Determine the [x, y] coordinate at the center of the cell enclosing the given text.  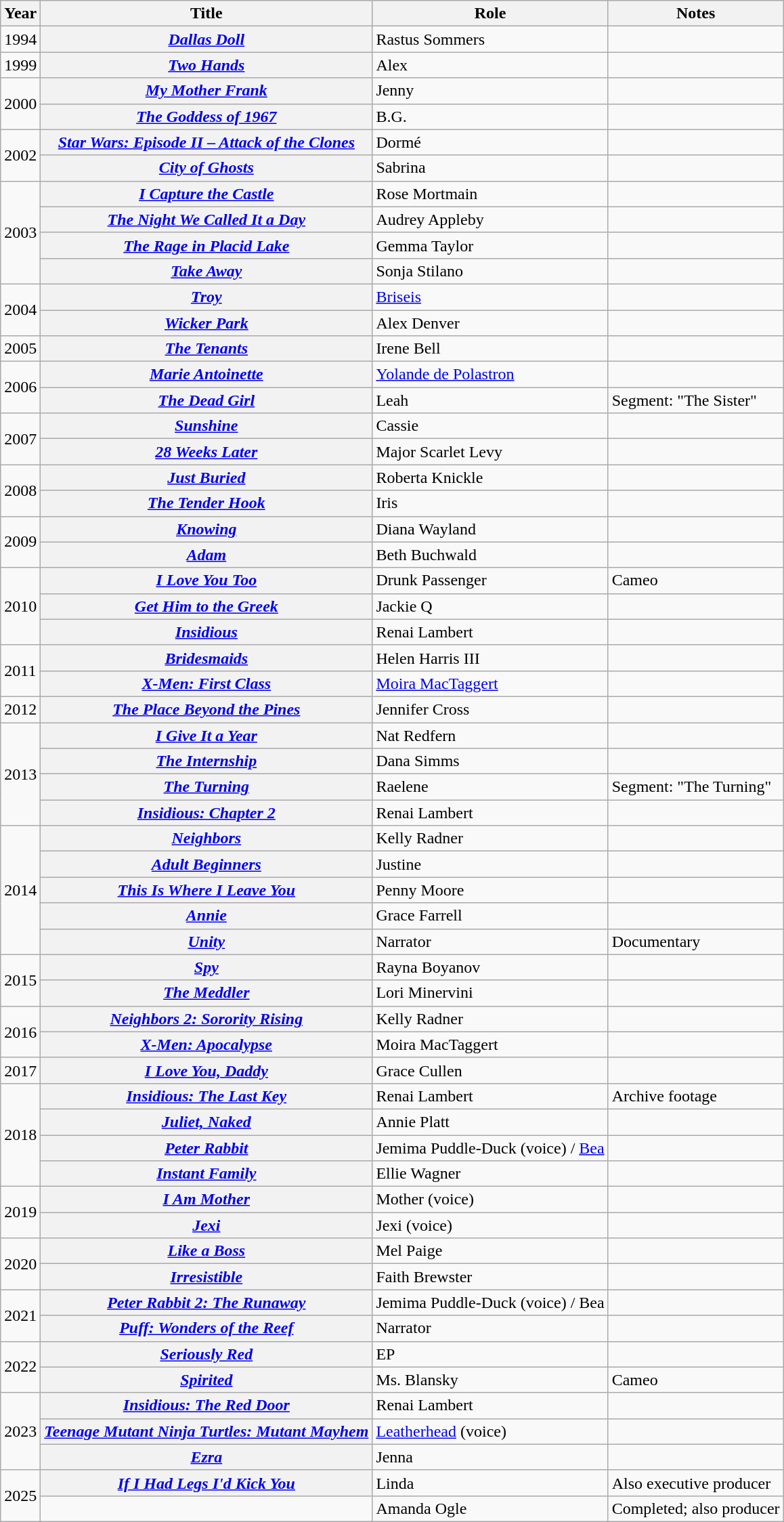
Amanda Ogle [490, 1508]
Helen Harris III [490, 658]
The Turning [206, 787]
2009 [20, 542]
Nat Redfern [490, 735]
2021 [20, 1315]
Unity [206, 942]
Dallas Doll [206, 39]
Ezra [206, 1457]
2016 [20, 1032]
Iris [490, 503]
Alex [490, 65]
Grace Cullen [490, 1070]
Adam [206, 555]
Annie Platt [490, 1122]
Sabrina [490, 168]
Knowing [206, 529]
Role [490, 14]
The Place Beyond the Pines [206, 709]
The Tenants [206, 349]
Bridesmaids [206, 658]
1999 [20, 65]
Diana Wayland [490, 529]
Irresistible [206, 1277]
Spirited [206, 1380]
Documentary [696, 942]
Cassie [490, 426]
My Mother Frank [206, 91]
Beth Buchwald [490, 555]
Drunk Passenger [490, 580]
Justine [490, 864]
Irene Bell [490, 349]
2013 [20, 774]
EP [490, 1354]
2010 [20, 606]
2020 [20, 1264]
Faith Brewster [490, 1277]
Briseis [490, 297]
2008 [20, 490]
Penny Moore [490, 890]
2015 [20, 980]
2019 [20, 1212]
Also executive producer [696, 1483]
Teenage Mutant Ninja Turtles: Mutant Mayhem [206, 1431]
The Dead Girl [206, 400]
Yolande de Polastron [490, 375]
2007 [20, 439]
Marie Antoinette [206, 375]
Leatherhead (voice) [490, 1431]
The Tender Hook [206, 503]
Rastus Sommers [490, 39]
X-Men: Apocalypse [206, 1044]
Year [20, 14]
Title [206, 14]
Take Away [206, 271]
Alex Denver [490, 323]
Grace Farrell [490, 916]
Jexi (voice) [490, 1225]
X-Men: First Class [206, 683]
Neighbors [206, 839]
This Is Where I Leave You [206, 890]
Troy [206, 297]
1994 [20, 39]
B.G. [490, 117]
Mother (voice) [490, 1200]
Mel Paige [490, 1251]
I Am Mother [206, 1200]
2018 [20, 1135]
Annie [206, 916]
Neighbors 2: Sorority Rising [206, 1019]
Juliet, Naked [206, 1122]
Get Him to the Greek [206, 606]
2014 [20, 890]
I Capture the Castle [206, 194]
28 Weeks Later [206, 452]
Insidious: The Last Key [206, 1096]
2023 [20, 1431]
I Give It a Year [206, 735]
I Love You Too [206, 580]
Sunshine [206, 426]
Like a Boss [206, 1251]
Spy [206, 967]
Ms. Blansky [490, 1380]
Wicker Park [206, 323]
2005 [20, 349]
Seriously Red [206, 1354]
2012 [20, 709]
Lori Minervini [490, 993]
Completed; also producer [696, 1508]
Leah [490, 400]
2017 [20, 1070]
2025 [20, 1496]
Jackie Q [490, 606]
Ellie Wagner [490, 1174]
Puff: Wonders of the Reef [206, 1328]
Archive footage [696, 1096]
Rayna Boyanov [490, 967]
2004 [20, 310]
Insidious: The Red Door [206, 1405]
2003 [20, 232]
Notes [696, 14]
Jexi [206, 1225]
Rose Mortmain [490, 194]
Dormé [490, 142]
The Internship [206, 761]
Segment: "The Turning" [696, 787]
If I Had Legs I'd Kick You [206, 1483]
City of Ghosts [206, 168]
Star Wars: Episode II – Attack of the Clones [206, 142]
The Rage in Placid Lake [206, 245]
2006 [20, 387]
Insidious: Chapter 2 [206, 813]
Jennifer Cross [490, 709]
The Night We Called It a Day [206, 219]
Peter Rabbit 2: The Runaway [206, 1303]
Just Buried [206, 478]
The Meddler [206, 993]
2002 [20, 155]
Linda [490, 1483]
I Love You, Daddy [206, 1070]
Gemma Taylor [490, 245]
Audrey Appleby [490, 219]
Instant Family [206, 1174]
Sonja Stilano [490, 271]
Peter Rabbit [206, 1148]
Jenna [490, 1457]
Major Scarlet Levy [490, 452]
2022 [20, 1367]
Segment: "The Sister" [696, 400]
Adult Beginners [206, 864]
Dana Simms [490, 761]
Insidious [206, 632]
2000 [20, 104]
Raelene [490, 787]
Two Hands [206, 65]
2011 [20, 671]
Roberta Knickle [490, 478]
Jenny [490, 91]
The Goddess of 1967 [206, 117]
